Search for the cell housing the specified text and yield its [x, y] center coordinate. 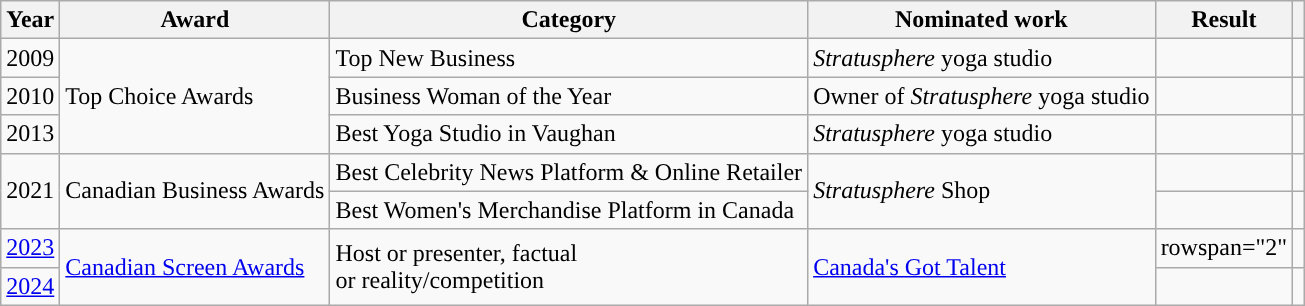
2013 [30, 134]
2010 [30, 96]
Award [195, 20]
Best Yoga Studio in Vaughan [569, 134]
Stratusphere Shop [982, 191]
Owner of Stratusphere yoga studio [982, 96]
Business Woman of the Year [569, 96]
2009 [30, 58]
Canada's Got Talent [982, 267]
2021 [30, 191]
Host or presenter, factualor reality/competition [569, 267]
Canadian Screen Awards [195, 267]
Top New Business [569, 58]
2023 [30, 248]
Nominated work [982, 20]
2024 [30, 286]
Year [30, 20]
Canadian Business Awards [195, 191]
rowspan="2" [1224, 248]
Best Women's Merchandise Platform in Canada [569, 210]
Result [1224, 20]
Best Celebrity News Platform & Online Retailer [569, 172]
Top Choice Awards [195, 96]
Category [569, 20]
